Detect which cell encompasses the target text, then output its (X, Y) center coordinate. 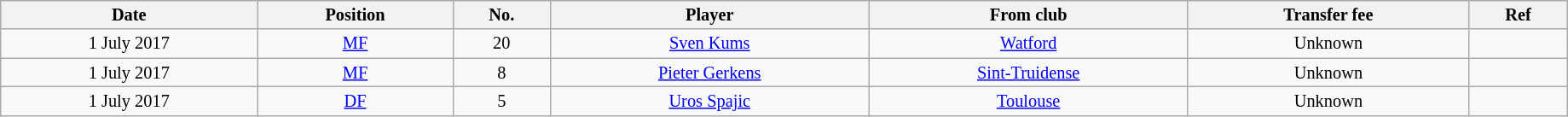
Pieter Gerkens (709, 73)
Watford (1028, 44)
Player (709, 15)
From club (1028, 15)
8 (501, 73)
Date (130, 15)
Sint-Truidense (1028, 73)
20 (501, 44)
Ref (1519, 15)
Position (355, 15)
5 (501, 101)
Sven Kums (709, 44)
No. (501, 15)
DF (355, 101)
Transfer fee (1328, 15)
Uros Spajic (709, 101)
Toulouse (1028, 101)
